Return (X, Y) of the center of cell containing provided text 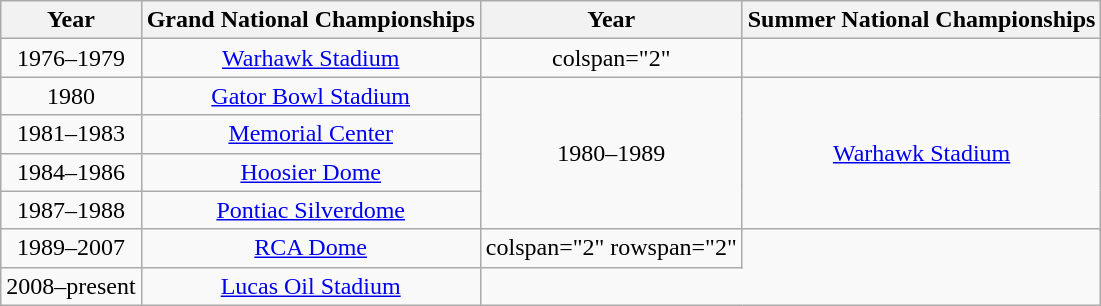
Summer National Championships (922, 20)
Gator Bowl Stadium (310, 96)
Grand National Championships (310, 20)
Hoosier Dome (310, 172)
1976–1979 (71, 58)
1980 (71, 96)
1981–1983 (71, 134)
Memorial Center (310, 134)
1984–1986 (71, 172)
Pontiac Silverdome (310, 210)
colspan="2" rowspan="2" (611, 248)
2008–present (71, 286)
1987–1988 (71, 210)
colspan="2" (611, 58)
1980–1989 (611, 153)
Lucas Oil Stadium (310, 286)
1989–2007 (71, 248)
RCA Dome (310, 248)
